Identify which cell holds the provided text, then report its [x, y] central coordinate. 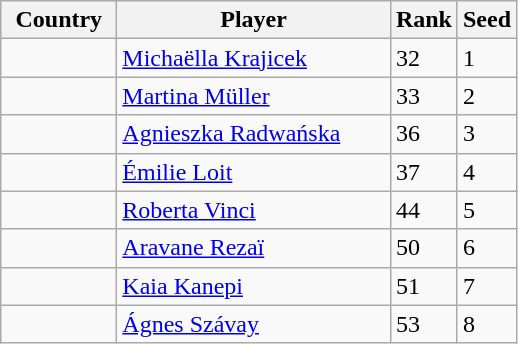
6 [486, 248]
Aravane Rezaï [254, 248]
32 [424, 58]
Agnieszka Radwańska [254, 134]
3 [486, 134]
Country [59, 20]
Michaëlla Krajicek [254, 58]
53 [424, 324]
Martina Müller [254, 96]
50 [424, 248]
7 [486, 286]
5 [486, 210]
Player [254, 20]
Émilie Loit [254, 172]
8 [486, 324]
33 [424, 96]
1 [486, 58]
Roberta Vinci [254, 210]
4 [486, 172]
51 [424, 286]
2 [486, 96]
37 [424, 172]
Ágnes Szávay [254, 324]
44 [424, 210]
36 [424, 134]
Kaia Kanepi [254, 286]
Seed [486, 20]
Rank [424, 20]
